Provide the (x, y) coordinate of the cell's center where the given text is located.  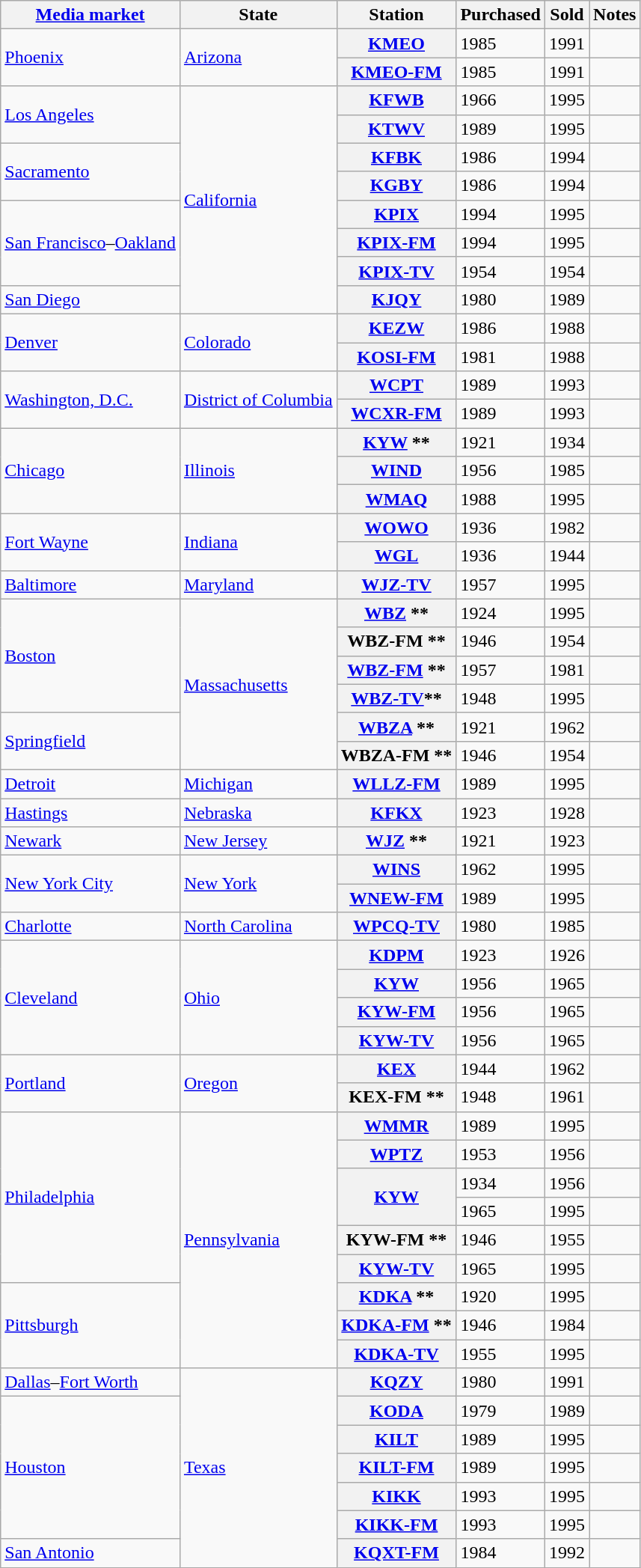
1926 (567, 955)
New York City (91, 884)
Washington, D.C. (91, 400)
KODA (396, 1411)
KTWV (396, 129)
KFKX (396, 812)
Houston (91, 1468)
WCXR-FM (396, 414)
WMMR (396, 1126)
WMAQ (396, 499)
WINS (396, 870)
Charlotte (91, 927)
1966 (501, 100)
Portland (91, 1083)
KILT (396, 1439)
North Carolina (258, 927)
KYW ** (396, 442)
WBZA ** (396, 727)
San Francisco–Oakland (91, 242)
KDPM (396, 955)
KPIX-TV (396, 271)
KIKK (396, 1496)
KDKA-TV (396, 1354)
KEZW (396, 328)
Pittsburgh (91, 1326)
Pennsylvania (258, 1239)
WBZ-TV** (396, 698)
Springfield (91, 741)
WGL (396, 556)
Media market (91, 15)
1920 (501, 1297)
San Antonio (91, 1553)
WLLZ-FM (396, 784)
Newark (91, 841)
Phoenix (91, 58)
Boston (91, 656)
WBZA-FM ** (396, 755)
KPIX (396, 214)
1953 (501, 1154)
1928 (567, 812)
KPIX-FM (396, 242)
1924 (501, 613)
KYW-FM ** (396, 1239)
KQZY (396, 1382)
Indiana (258, 542)
Baltimore (91, 585)
KFBK (396, 157)
State (258, 15)
Cleveland (91, 998)
KEX-FM ** (396, 1097)
KFWB (396, 100)
KJQY (396, 299)
District of Columbia (258, 400)
1979 (501, 1411)
WPCQ-TV (396, 927)
Los Angeles (91, 115)
Sacramento (91, 171)
Nebraska (258, 812)
Chicago (91, 471)
WPTZ (396, 1154)
WBZ ** (396, 613)
Philadelphia (91, 1197)
Dallas–Fort Worth (91, 1382)
Purchased (501, 15)
Hastings (91, 812)
KGBY (396, 186)
Denver (91, 342)
Fort Wayne (91, 542)
San Diego (91, 299)
Texas (258, 1468)
KEX (396, 1069)
Sold (567, 15)
Arizona (258, 58)
Colorado (258, 342)
WIND (396, 471)
KMEO-FM (396, 72)
KMEO (396, 43)
KOSI-FM (396, 357)
1992 (567, 1553)
KILT-FM (396, 1468)
Maryland (258, 585)
1961 (567, 1097)
Massachusetts (258, 684)
WOWO (396, 528)
WJZ ** (396, 841)
Station (396, 15)
KYW-FM (396, 1012)
KQXT-FM (396, 1553)
Ohio (258, 998)
Oregon (258, 1083)
KIKK-FM (396, 1525)
Notes (615, 15)
Michigan (258, 784)
WCPT (396, 385)
New York (258, 884)
Detroit (91, 784)
KDKA-FM ** (396, 1326)
California (258, 200)
WNEW-FM (396, 898)
New Jersey (258, 841)
WJZ-TV (396, 585)
1982 (567, 528)
Illinois (258, 471)
KDKA ** (396, 1297)
